Return the [X, Y] coordinate for the center point of the cell that contains the specified text.  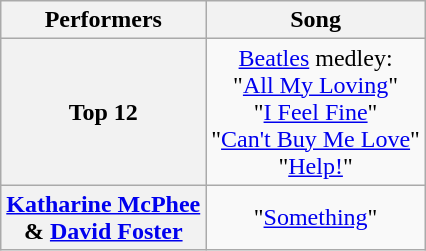
Beatles medley:"All My Loving""I Feel Fine""Can't Buy Me Love""Help!" [316, 112]
Song [316, 20]
Performers [104, 20]
Top 12 [104, 112]
Katharine McPhee& David Foster [104, 218]
"Something" [316, 218]
